Provide the [X, Y] coordinate of the cell's center where the given text is located.  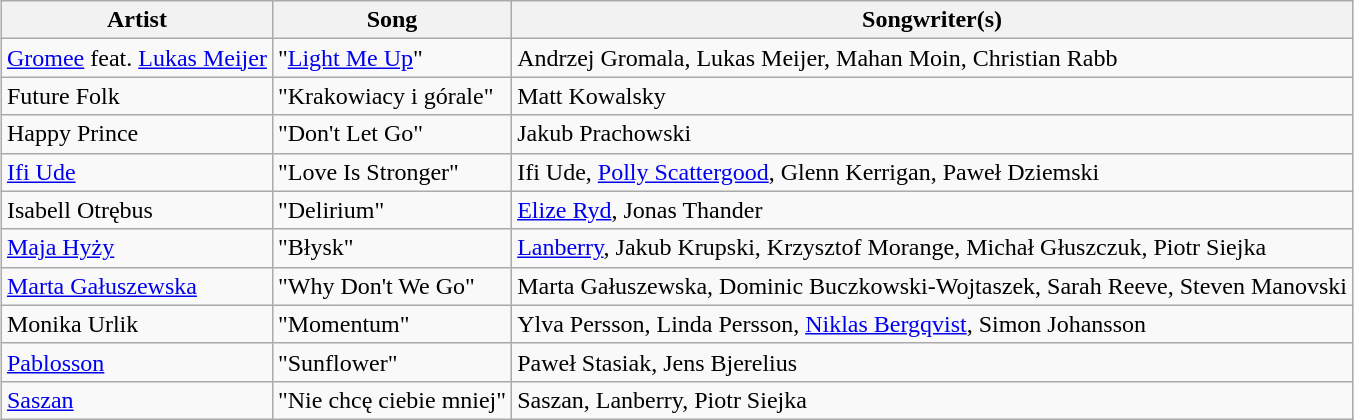
Matt Kowalsky [932, 96]
Songwriter(s) [932, 20]
Andrzej Gromala, Lukas Meijer, Mahan Moin, Christian Rabb [932, 58]
"Light Me Up" [392, 58]
Ifi Ude, Polly Scattergood, Glenn Kerrigan, Paweł Dziemski [932, 172]
Monika Urlik [136, 324]
Paweł Stasiak, Jens Bjerelius [932, 362]
Artist [136, 20]
"Krakowiacy i górale" [392, 96]
Jakub Prachowski [932, 134]
Ylva Persson, Linda Persson, Niklas Bergqvist, Simon Johansson [932, 324]
"Why Don't We Go" [392, 286]
Song [392, 20]
Happy Prince [136, 134]
"Love Is Stronger" [392, 172]
"Delirium" [392, 210]
Ifi Ude [136, 172]
Maja Hyży [136, 248]
"Błysk" [392, 248]
Isabell Otrębus [136, 210]
Lanberry, Jakub Krupski, Krzysztof Morange, Michał Głuszczuk, Piotr Siejka [932, 248]
Elize Ryd, Jonas Thander [932, 210]
"Don't Let Go" [392, 134]
Marta Gałuszewska [136, 286]
"Sunflower" [392, 362]
Marta Gałuszewska, Dominic Buczkowski-Wojtaszek, Sarah Reeve, Steven Manovski [932, 286]
"Momentum" [392, 324]
Gromee feat. Lukas Meijer [136, 58]
Saszan, Lanberry, Piotr Siejka [932, 400]
Future Folk [136, 96]
"Nie chcę ciebie mniej" [392, 400]
Saszan [136, 400]
Pablosson [136, 362]
